Locate the cell with the specified text and output its (x, y) center coordinate. 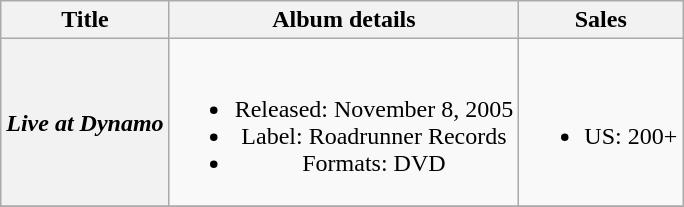
Released: November 8, 2005Label: Roadrunner RecordsFormats: DVD (344, 122)
US: 200+ (601, 122)
Live at Dynamo (85, 122)
Album details (344, 20)
Title (85, 20)
Sales (601, 20)
